Locate the cell with the specified text and output its [X, Y] center coordinate. 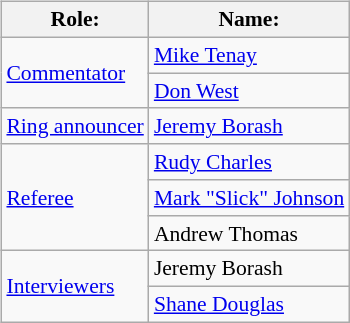
Role: [74, 20]
Shane Douglas [249, 305]
Referee [74, 198]
Name: [249, 20]
Rudy Charles [249, 162]
Interviewers [74, 286]
Mike Tenay [249, 55]
Andrew Thomas [249, 233]
Ring announcer [74, 126]
Don West [249, 91]
Commentator [74, 72]
Mark "Slick" Johnson [249, 198]
